Output the (x, y) coordinate of the center of the cell containing the given text.  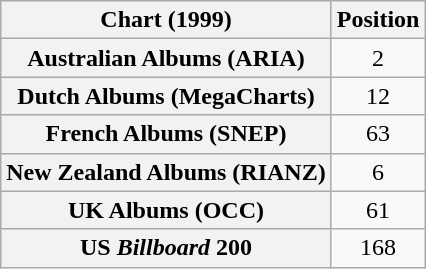
French Albums (SNEP) (166, 134)
New Zealand Albums (RIANZ) (166, 172)
12 (378, 96)
Chart (1999) (166, 20)
Australian Albums (ARIA) (166, 58)
Position (378, 20)
Dutch Albums (MegaCharts) (166, 96)
63 (378, 134)
168 (378, 248)
2 (378, 58)
61 (378, 210)
UK Albums (OCC) (166, 210)
US Billboard 200 (166, 248)
6 (378, 172)
